Pinpoint the cell where the given text exists, returning its [x, y] midpoint coordinate. 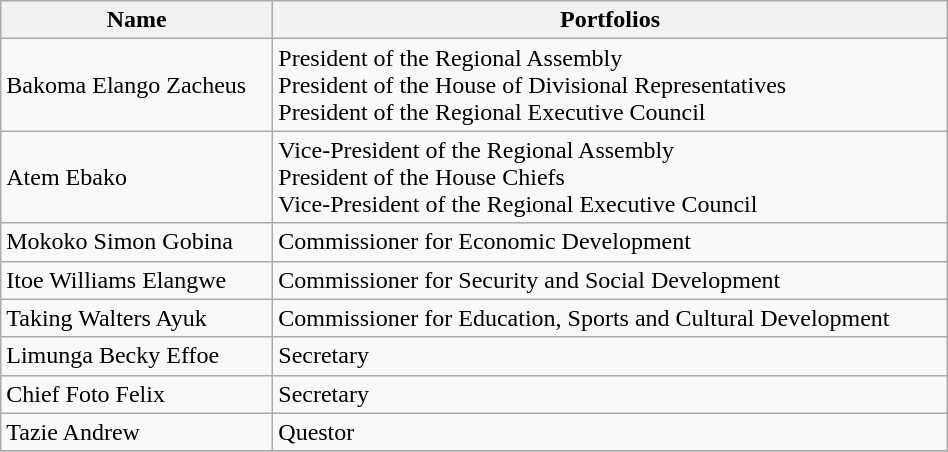
Taking Walters Ayuk [137, 318]
Portfolios [610, 20]
Name [137, 20]
Commissioner for Economic Development [610, 242]
Mokoko Simon Gobina [137, 242]
Tazie Andrew [137, 432]
Chief Foto Felix [137, 394]
Bakoma Elango Zacheus [137, 85]
Limunga Becky Effoe [137, 356]
Questor [610, 432]
President of the Regional AssemblyPresident of the House of Divisional RepresentativesPresident of the Regional Executive Council [610, 85]
Itoe Williams Elangwe [137, 280]
Commissioner for Education, Sports and Cultural Development [610, 318]
Commissioner for Security and Social Development [610, 280]
Vice-President of the Regional AssemblyPresident of the House ChiefsVice-President of the Regional Executive Council [610, 177]
Atem Ebako [137, 177]
